Capture the cell that displays the provided text and extract its [X, Y] central coordinate. 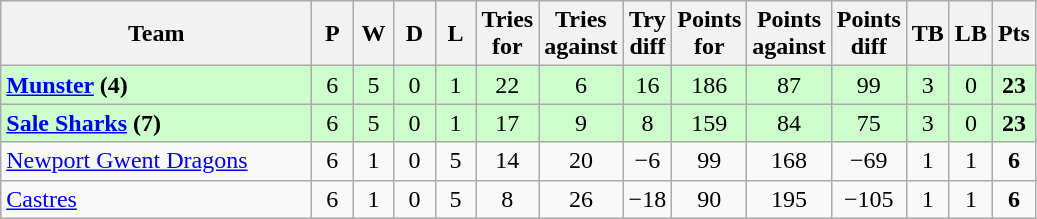
−69 [868, 161]
Tries for [508, 34]
LB [970, 34]
Tries against [581, 34]
159 [710, 123]
W [374, 34]
D [414, 34]
Sale Sharks (7) [156, 123]
TB [928, 34]
Munster (4) [156, 85]
P [332, 34]
195 [789, 199]
75 [868, 123]
9 [581, 123]
−18 [648, 199]
Newport Gwent Dragons [156, 161]
L [456, 34]
20 [581, 161]
−6 [648, 161]
84 [789, 123]
186 [710, 85]
−105 [868, 199]
Try diff [648, 34]
26 [581, 199]
Points diff [868, 34]
Team [156, 34]
14 [508, 161]
22 [508, 85]
Points for [710, 34]
Castres [156, 199]
17 [508, 123]
168 [789, 161]
Points against [789, 34]
87 [789, 85]
90 [710, 199]
16 [648, 85]
Pts [1014, 34]
